Find where the given text appears and provide that cell's center as (x, y) coordinate. 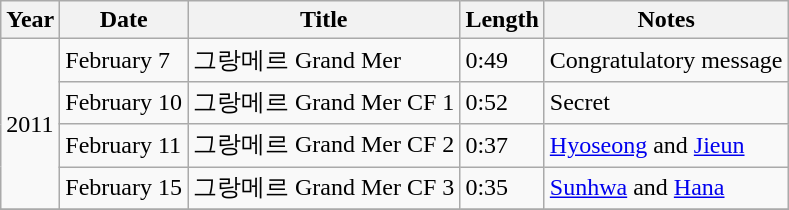
Length (502, 20)
그랑메르 Grand Mer (324, 60)
February 15 (124, 188)
0:52 (502, 102)
0:35 (502, 188)
Year (30, 20)
Title (324, 20)
Date (124, 20)
0:37 (502, 146)
February 11 (124, 146)
Congratulatory message (666, 60)
그랑메르 Grand Mer CF 3 (324, 188)
2011 (30, 124)
0:49 (502, 60)
Sunhwa and Hana (666, 188)
Hyoseong and Jieun (666, 146)
Secret (666, 102)
그랑메르 Grand Mer CF 2 (324, 146)
February 7 (124, 60)
그랑메르 Grand Mer CF 1 (324, 102)
February 10 (124, 102)
Notes (666, 20)
